Extract the (x, y) coordinate from the center of the cell holding the provided text.  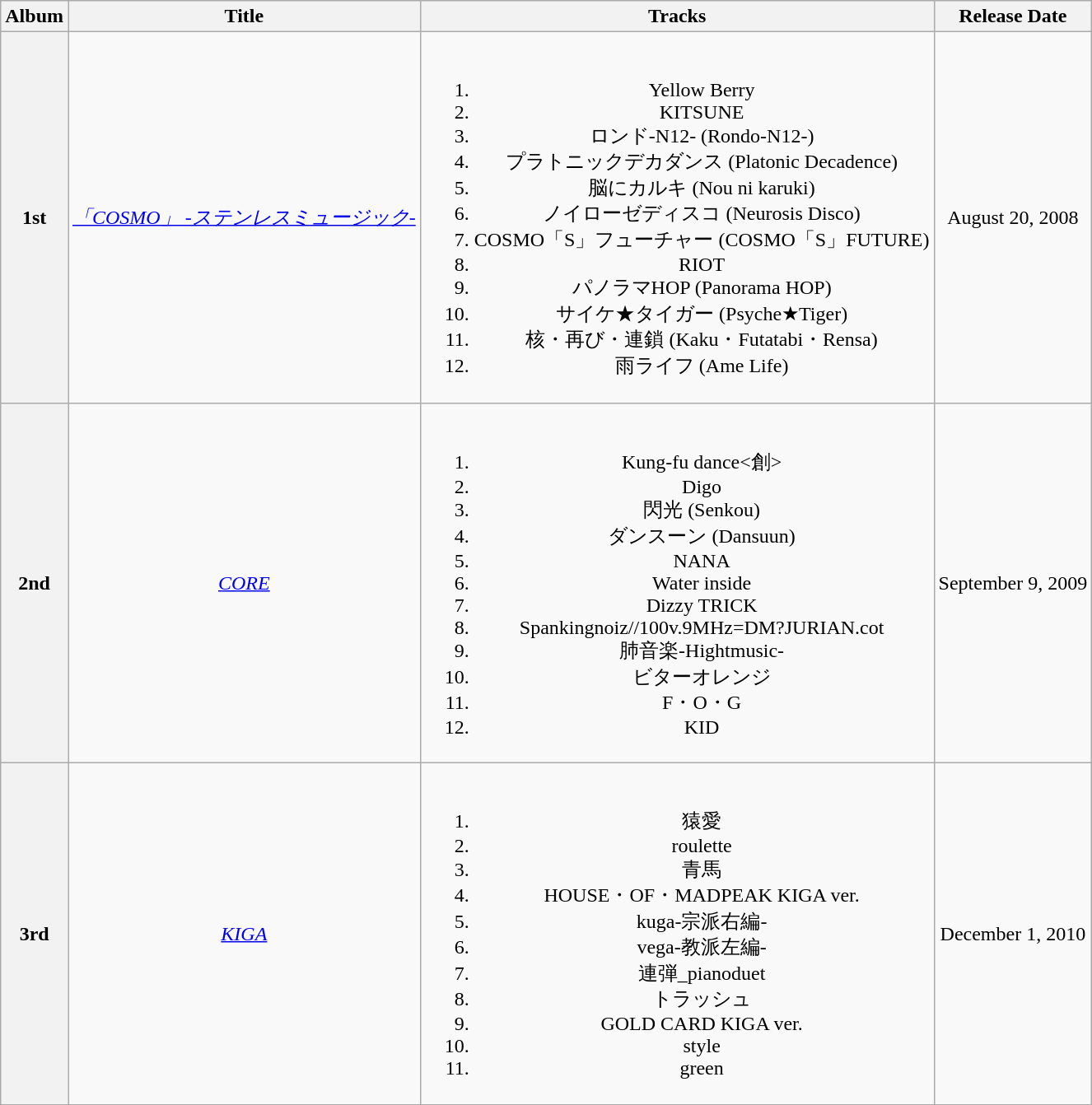
2nd (35, 583)
August 20, 2008 (1013, 217)
3rd (35, 934)
CORE (244, 583)
Kung-fu dance<創>Digo閃光 (Senkou)ダンスーン (Dansuun)NANAWater insideDizzy TRICKSpankingnoiz//100v.9MHz=DM?JURIAN.cot肺音楽-Hightmusic-ビターオレンジF・O・GKID (677, 583)
Release Date (1013, 16)
Tracks (677, 16)
Title (244, 16)
1st (35, 217)
KIGA (244, 934)
September 9, 2009 (1013, 583)
December 1, 2010 (1013, 934)
Album (35, 16)
「COSMO」 -ステンレスミュージック- (244, 217)
猿愛roulette青馬HOUSE・OF・MADPEAK KIGA ver.kuga-宗派右編-vega-教派左編-連弾_pianoduetトラッシュGOLD CARD KIGA ver.stylegreen (677, 934)
